Capture the cell that displays the provided text and extract its (X, Y) central coordinate. 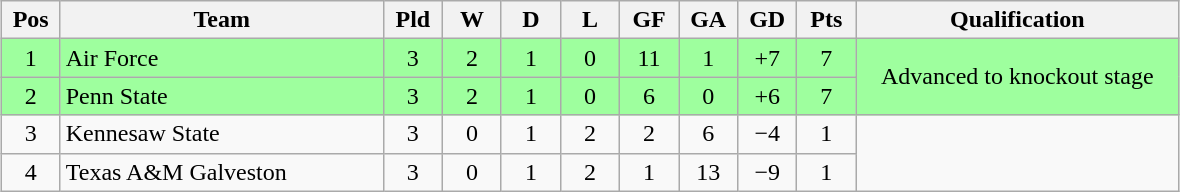
D (530, 20)
Texas A&M Galveston (222, 172)
Qualification (1018, 20)
GF (650, 20)
+6 (768, 96)
Penn State (222, 96)
Air Force (222, 58)
4 (30, 172)
Pos (30, 20)
−4 (768, 134)
L (590, 20)
Team (222, 20)
Pld (412, 20)
−9 (768, 172)
13 (708, 172)
+7 (768, 58)
Pts (826, 20)
W (472, 20)
Advanced to knockout stage (1018, 77)
GA (708, 20)
GD (768, 20)
11 (650, 58)
Kennesaw State (222, 134)
